Return the [x, y] coordinate for the center point of the cell that contains the specified text.  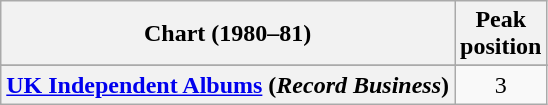
Peakposition [501, 34]
UK Independent Albums (Record Business) [228, 85]
3 [501, 85]
Chart (1980–81) [228, 34]
